Extract the [x, y] coordinate from the center of the cell holding the provided text.  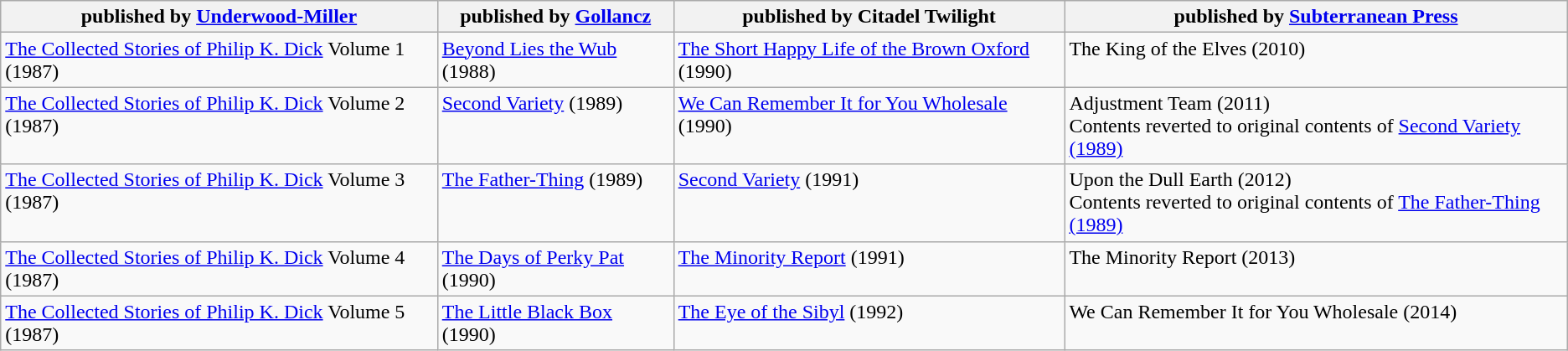
published by Gollancz [555, 17]
The Little Black Box (1990) [555, 323]
The King of the Elves (2010) [1316, 60]
The Collected Stories of Philip K. Dick Volume 4 (1987) [219, 268]
Second Variety (1991) [869, 203]
We Can Remember It for You Wholesale (2014) [1316, 323]
published by Underwood-Miller [219, 17]
published by Citadel Twilight [869, 17]
The Collected Stories of Philip K. Dick Volume 2 (1987) [219, 126]
The Collected Stories of Philip K. Dick Volume 3 (1987) [219, 203]
The Minority Report (1991) [869, 268]
The Collected Stories of Philip K. Dick Volume 5 (1987) [219, 323]
Beyond Lies the Wub (1988) [555, 60]
The Father-Thing (1989) [555, 203]
Second Variety (1989) [555, 126]
Upon the Dull Earth (2012)Contents reverted to original contents of The Father-Thing (1989) [1316, 203]
The Days of Perky Pat (1990) [555, 268]
The Minority Report (2013) [1316, 268]
We Can Remember It for You Wholesale (1990) [869, 126]
Adjustment Team (2011)Contents reverted to original contents of Second Variety (1989) [1316, 126]
The Eye of the Sibyl (1992) [869, 323]
The Short Happy Life of the Brown Oxford (1990) [869, 60]
The Collected Stories of Philip K. Dick Volume 1 (1987) [219, 60]
published by Subterranean Press [1316, 17]
